Find where the given text appears and provide that cell's center as [X, Y] coordinate. 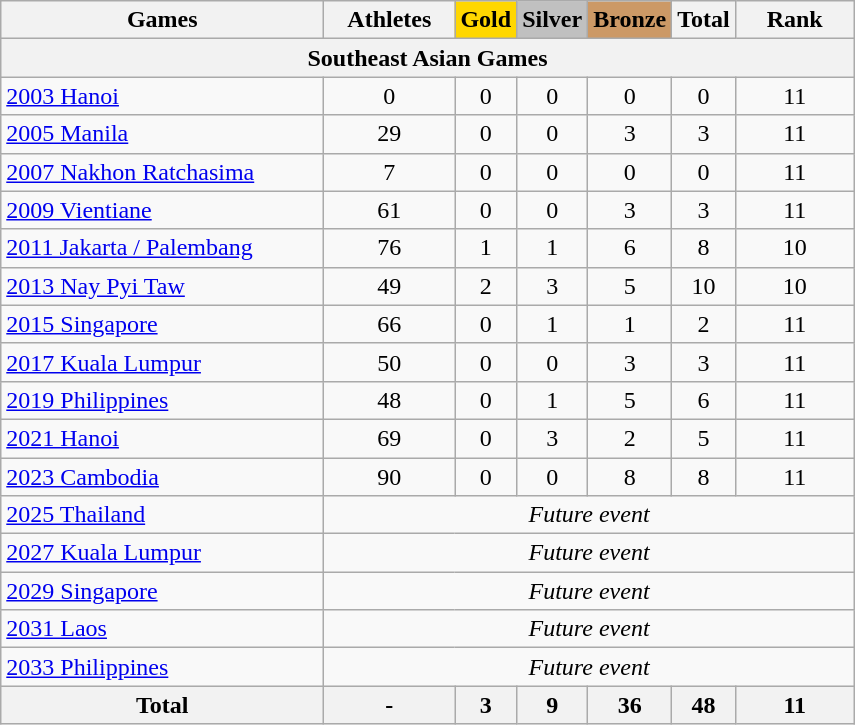
49 [390, 286]
2019 Philippines [162, 400]
Southeast Asian Games [428, 58]
2023 Cambodia [162, 477]
2011 Jakarta / Palembang [162, 248]
2033 Philippines [162, 667]
29 [390, 134]
76 [390, 248]
2029 Singapore [162, 591]
2005 Manila [162, 134]
Silver [552, 20]
90 [390, 477]
50 [390, 362]
Bronze [630, 20]
2021 Hanoi [162, 438]
2025 Thailand [162, 515]
Gold [486, 20]
2003 Hanoi [162, 96]
7 [390, 172]
36 [630, 705]
2013 Nay Pyi Taw [162, 286]
61 [390, 210]
Games [162, 20]
66 [390, 324]
2027 Kuala Lumpur [162, 553]
2007 Nakhon Ratchasima [162, 172]
Athletes [390, 20]
2031 Laos [162, 629]
Rank [794, 20]
2015 Singapore [162, 324]
2017 Kuala Lumpur [162, 362]
69 [390, 438]
9 [552, 705]
2009 Vientiane [162, 210]
- [390, 705]
